Provide the (X, Y) coordinate of the cell's center where the given text is located.  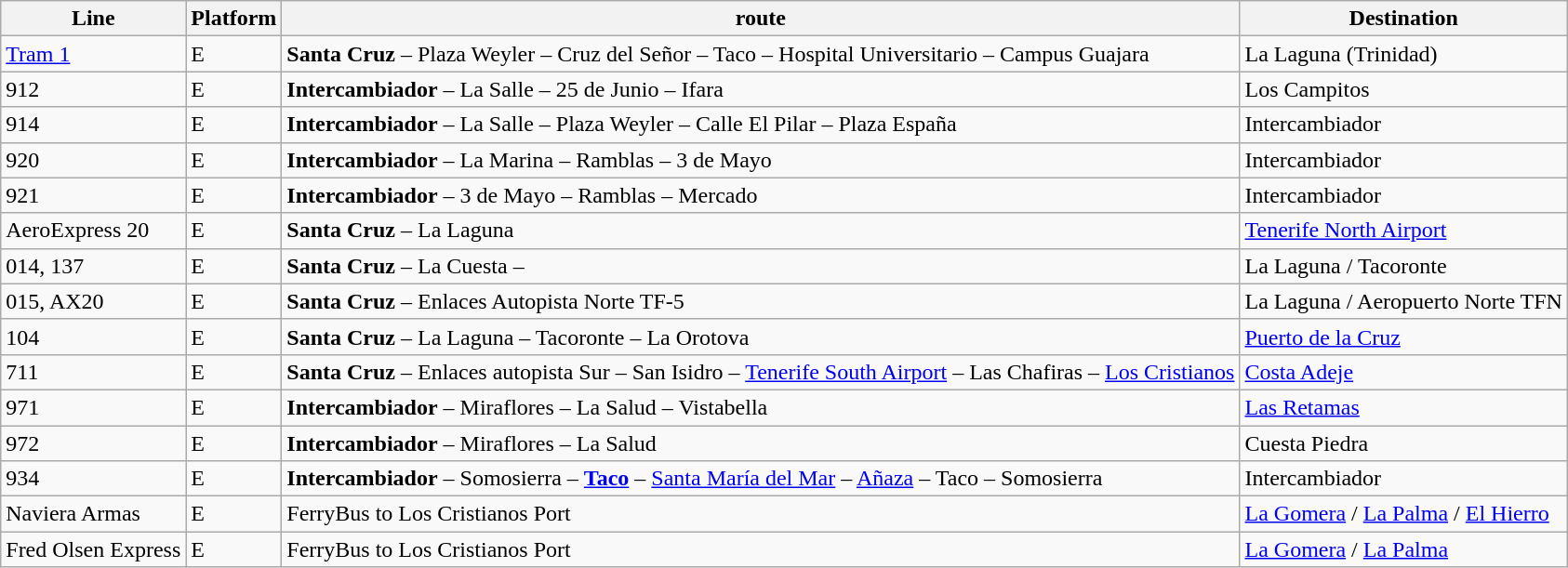
La Laguna / Aeropuerto Norte TFN (1404, 301)
AeroExpress 20 (93, 231)
Intercambiador – 3 de Mayo – Ramblas – Mercado (761, 195)
Tram 1 (93, 54)
104 (93, 337)
Naviera Armas (93, 514)
La Gomera / La Palma / El Hierro (1404, 514)
920 (93, 160)
015, AX20 (93, 301)
912 (93, 89)
Santa Cruz – Enlaces autopista Sur – San Isidro – Tenerife South Airport – Las Chafiras – Los Cristianos (761, 372)
Los Campitos (1404, 89)
Tenerife North Airport (1404, 231)
Cuesta Piedra (1404, 443)
Intercambiador – La Salle – 25 de Junio – Ifara (761, 89)
Intercambiador – Miraflores – La Salud – Vistabella (761, 407)
Santa Cruz – La Cuesta – (761, 266)
Line (93, 19)
934 (93, 479)
Intercambiador – Miraflores – La Salud (761, 443)
Santa Cruz – La Laguna (761, 231)
Las Retamas (1404, 407)
914 (93, 125)
route (761, 19)
Fred Olsen Express (93, 549)
Platform (234, 19)
Intercambiador – La Marina – Ramblas – 3 de Mayo (761, 160)
711 (93, 372)
921 (93, 195)
972 (93, 443)
La Laguna / Tacoronte (1404, 266)
Intercambiador – Somosierra – Taco – Santa María del Mar – Añaza – Taco – Somosierra (761, 479)
971 (93, 407)
La Laguna (Trinidad) (1404, 54)
014, 137 (93, 266)
Santa Cruz – La Laguna – Tacoronte – La Orotova (761, 337)
Santa Cruz – Plaza Weyler – Cruz del Señor – Taco – Hospital Universitario – Campus Guajara (761, 54)
La Gomera / La Palma (1404, 549)
Costa Adeje (1404, 372)
Intercambiador – La Salle – Plaza Weyler – Calle El Pilar – Plaza España (761, 125)
Destination (1404, 19)
Santa Cruz – Enlaces Autopista Norte TF-5 (761, 301)
Puerto de la Cruz (1404, 337)
